For the text-containing cell, return its midpoint in [X, Y] coordinate format. 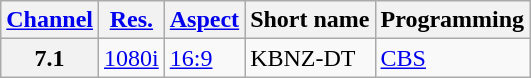
7.1 [50, 58]
Aspect [204, 20]
Channel [50, 20]
1080i [132, 58]
KBNZ-DT [310, 58]
16:9 [204, 58]
Res. [132, 20]
CBS [452, 58]
Short name [310, 20]
Programming [452, 20]
